Return (X, Y) of the center of cell containing provided text 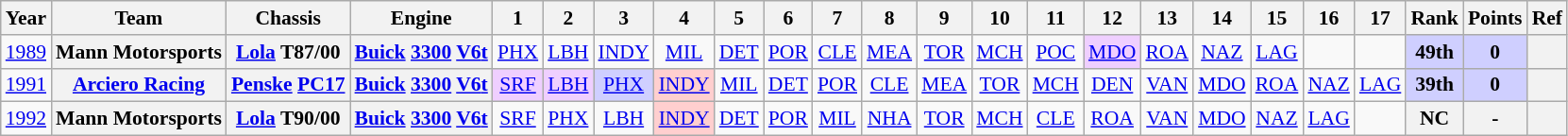
39th (1435, 85)
9 (944, 18)
POC (1055, 52)
16 (1328, 18)
49th (1435, 52)
17 (1380, 18)
Penske PC17 (289, 85)
11 (1055, 18)
1989 (26, 52)
7 (837, 18)
1992 (26, 119)
Engine (421, 18)
Chassis (289, 18)
Team (139, 18)
DEN (1112, 85)
- (1495, 119)
10 (999, 18)
Points (1495, 18)
6 (788, 18)
13 (1167, 18)
Lola T87/00 (289, 52)
5 (739, 18)
Year (26, 18)
Ref (1547, 18)
Lola T90/00 (289, 119)
Rank (1435, 18)
NHA (889, 119)
3 (623, 18)
Arciero Racing (139, 85)
15 (1277, 18)
1 (517, 18)
8 (889, 18)
14 (1222, 18)
2 (568, 18)
NC (1435, 119)
12 (1112, 18)
4 (684, 18)
1991 (26, 85)
